Capture the cell that displays the provided text and extract its (X, Y) central coordinate. 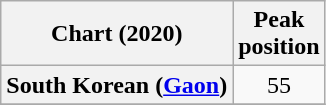
South Korean (Gaon) (117, 85)
Chart (2020) (117, 34)
Peakposition (279, 34)
55 (279, 85)
